Output the [x, y] coordinate of the center of the cell containing the given text.  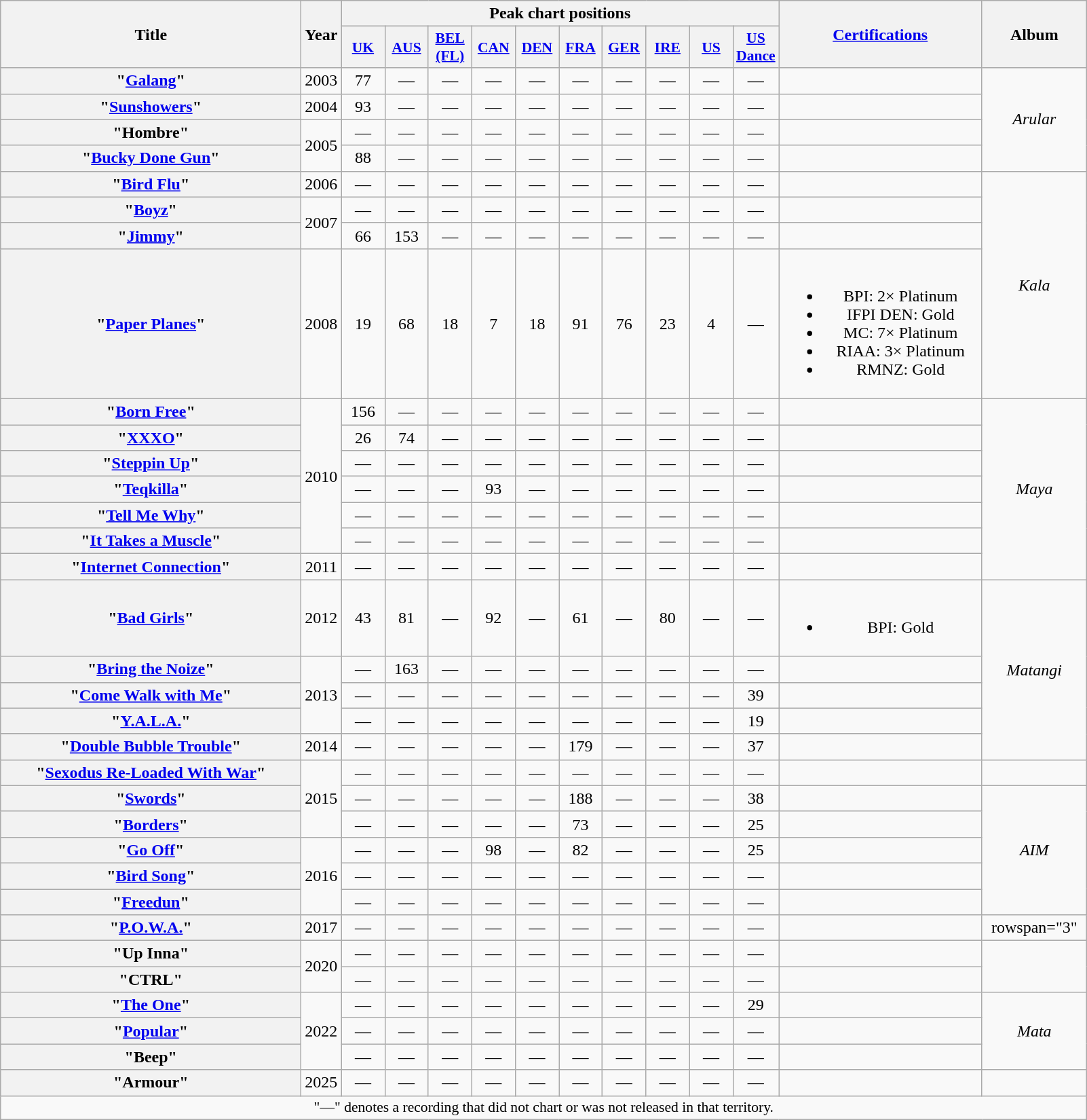
"Swords" [151, 798]
91 [581, 323]
US [711, 48]
Album [1034, 34]
"—" denotes a recording that did not chart or was not released in that territory. [544, 1108]
Title [151, 34]
"Boyz" [151, 210]
"Hombre" [151, 132]
"Tell Me Why" [151, 515]
Maya [1034, 489]
37 [756, 747]
Arular [1034, 119]
38 [756, 798]
DEN [537, 48]
"XXXO" [151, 438]
156 [363, 411]
2005 [322, 145]
2012 [322, 618]
"Steppin Up" [151, 464]
"Up Inna" [151, 954]
163 [406, 669]
"Y.A.L.A." [151, 721]
179 [581, 747]
"Sexodus Re-Loaded With War" [151, 772]
Matangi [1034, 669]
FRA [581, 48]
"Bird Song" [151, 876]
92 [493, 618]
2020 [322, 967]
2003 [322, 81]
77 [363, 81]
29 [756, 1005]
4 [711, 323]
2022 [322, 1031]
Peak chart positions [560, 14]
"Armour" [151, 1083]
"Galang" [151, 81]
"Teqkilla" [151, 489]
Year [322, 34]
2025 [322, 1083]
73 [581, 824]
UK [363, 48]
BPI: 2× PlatinumIFPI DEN: GoldMC: 7× PlatinumRIAA: 3× PlatinumRMNZ: Gold [881, 323]
"Popular" [151, 1031]
2004 [322, 107]
Certifications [881, 34]
"CTRL" [151, 979]
74 [406, 438]
66 [363, 236]
"Internet Connection" [151, 567]
2014 [322, 747]
"Borders" [151, 824]
IRE [668, 48]
2007 [322, 223]
GER [624, 48]
82 [581, 850]
153 [406, 236]
"Bird Flu" [151, 184]
68 [406, 323]
"Freedun" [151, 902]
"Double Bubble Trouble" [151, 747]
"It Takes a Muscle" [151, 541]
7 [493, 323]
CAN [493, 48]
"Come Walk with Me" [151, 695]
rowspan="3" [1034, 928]
"Jimmy" [151, 236]
2011 [322, 567]
98 [493, 850]
188 [581, 798]
2015 [322, 798]
76 [624, 323]
USDance [756, 48]
"Bring the Noize" [151, 669]
"Beep" [151, 1057]
80 [668, 618]
88 [363, 158]
2010 [322, 476]
61 [581, 618]
Mata [1034, 1031]
2006 [322, 184]
AUS [406, 48]
"Bad Girls" [151, 618]
23 [668, 323]
"Go Off" [151, 850]
"Paper Planes" [151, 323]
2008 [322, 323]
"Sunshowers" [151, 107]
2017 [322, 928]
"The One" [151, 1005]
2016 [322, 876]
BPI: Gold [881, 618]
43 [363, 618]
Kala [1034, 285]
AIM [1034, 850]
BEL(FL) [450, 48]
"P.O.W.A." [151, 928]
26 [363, 438]
"Bucky Done Gun" [151, 158]
39 [756, 695]
2013 [322, 695]
"Born Free" [151, 411]
81 [406, 618]
